Find where the given text appears and provide that cell's center as (x, y) coordinate. 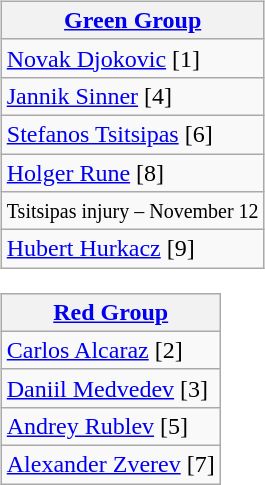
Stefanos Tsitsipas [6] (132, 134)
Hubert Hurkacz [9] (132, 249)
Novak Djokovic [1] (132, 58)
Carlos Alcaraz [2] (110, 350)
Green Group (132, 20)
Red Group (110, 312)
Holger Rune [8] (132, 173)
Tsitsipas injury – November 12 (132, 211)
Andrey Rublev [5] (110, 426)
Alexander Zverev [7] (110, 464)
Jannik Sinner [4] (132, 96)
Daniil Medvedev [3] (110, 388)
